Detect which cell encompasses the target text, then output its (X, Y) center coordinate. 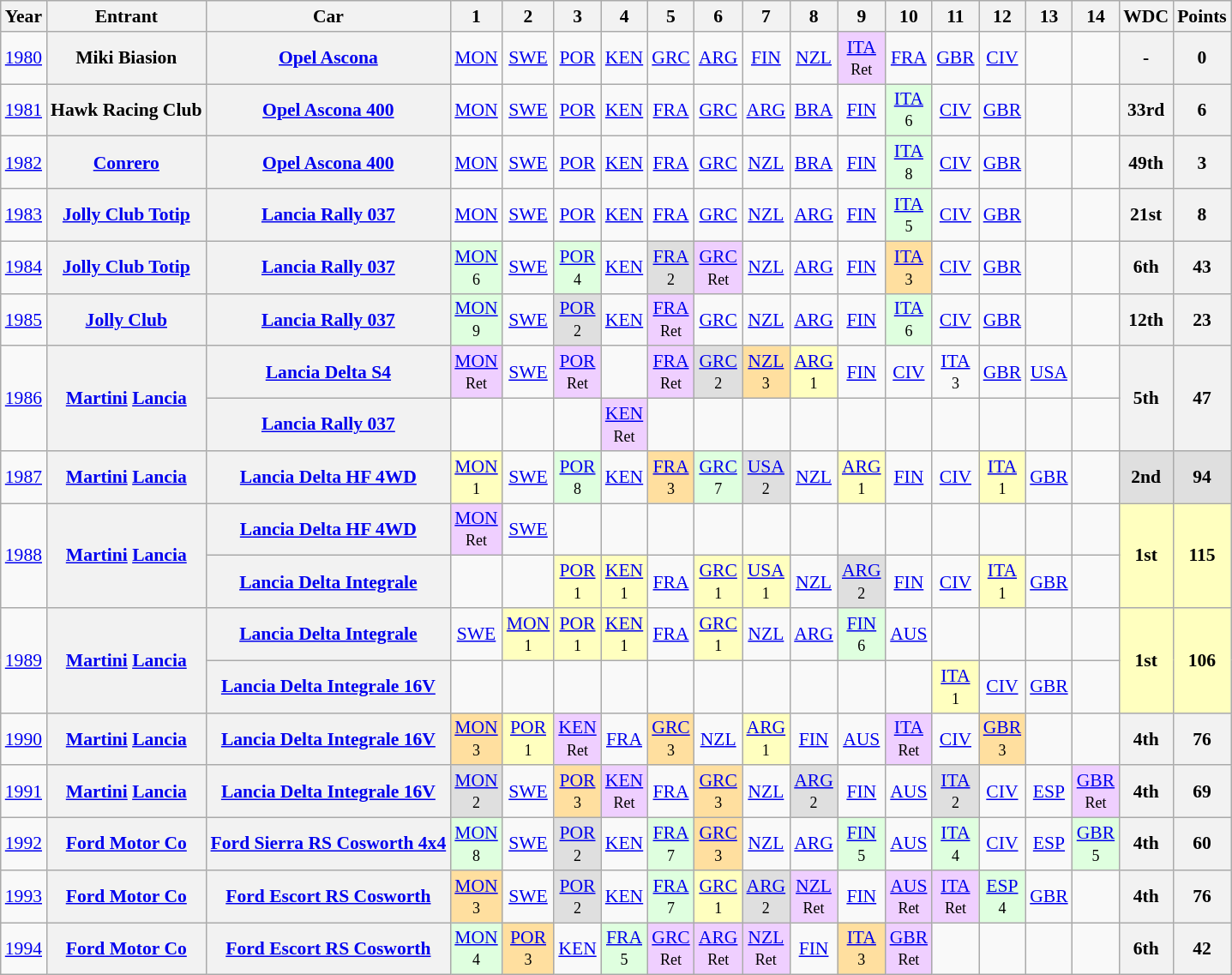
2 (528, 16)
USA (1049, 372)
GRC2 (718, 372)
42 (1202, 948)
49th (1145, 163)
69 (1202, 792)
Hawk Racing Club (126, 110)
WDC (1145, 16)
Ford Sierra RS Cosworth 4x4 (329, 844)
1985 (24, 319)
FRA3 (670, 477)
Jolly Club (126, 319)
GBR5 (1096, 844)
21st (1145, 214)
ARGRet (718, 948)
7 (766, 16)
0 (1202, 58)
13 (1049, 16)
1981 (24, 110)
ITA8 (909, 163)
FRA2 (670, 268)
MON4 (477, 948)
MON2 (477, 792)
Car (329, 16)
23 (1202, 319)
USA1 (766, 581)
AUSRet (909, 897)
47 (1202, 399)
9 (862, 16)
5th (1145, 399)
Year (24, 16)
ITA5 (909, 214)
MON9 (477, 319)
43 (1202, 268)
12 (1003, 16)
5 (670, 16)
FRA5 (624, 948)
Miki Biasion (126, 58)
1989 (24, 660)
1994 (24, 948)
GBR3 (1003, 739)
1993 (24, 897)
10 (909, 16)
1986 (24, 399)
ITA4 (955, 844)
MON6 (477, 268)
1982 (24, 163)
1 (477, 16)
1984 (24, 268)
1988 (24, 556)
106 (1202, 660)
14 (1096, 16)
1983 (24, 214)
ITA2 (955, 792)
94 (1202, 477)
Lancia Delta S4 (329, 372)
USA2 (766, 477)
2nd (1145, 477)
1980 (24, 58)
60 (1202, 844)
PORRet (577, 372)
- (1145, 58)
Points (1202, 16)
FIN5 (862, 844)
1992 (24, 844)
1987 (24, 477)
Conrero (126, 163)
115 (1202, 556)
11 (955, 16)
Opel Ascona (329, 58)
12th (1145, 319)
Entrant (126, 16)
NZL3 (766, 372)
GRC7 (718, 477)
ESP4 (1003, 897)
33rd (1145, 110)
1990 (24, 739)
POR8 (577, 477)
FIN6 (862, 635)
1991 (24, 792)
MON8 (477, 844)
POR4 (577, 268)
4 (624, 16)
